From the cell containing the given text, extract its center point as [X, Y] coordinate. 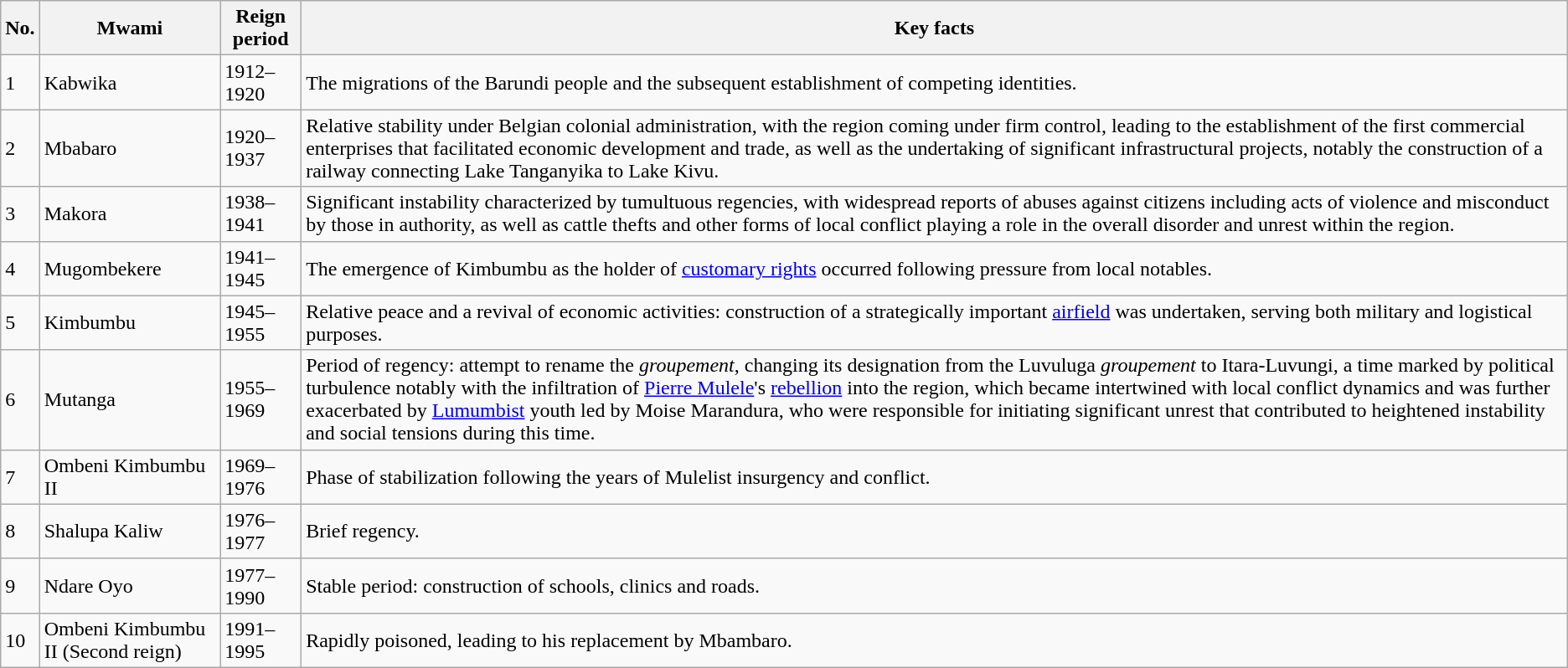
Phase of stabilization following the years of Mulelist insurgency and conflict. [935, 477]
Ombeni Kimbumbu II [130, 477]
1945–1955 [261, 323]
Ndare Oyo [130, 586]
The emergence of Kimbumbu as the holder of customary rights occurred following pressure from local notables. [935, 268]
1912–1920​ [261, 82]
Kabwika [130, 82]
1955–1969 [261, 400]
1920–1937 [261, 148]
Shalupa Kaliw [130, 531]
Kimbumbu [130, 323]
Key facts [935, 28]
No. [20, 28]
4 [20, 268]
Mugombekere [130, 268]
9 [20, 586]
8 [20, 531]
1977–1990 [261, 586]
Brief regency. [935, 531]
Reign period [261, 28]
The migrations of the Barundi people and the subsequent establishment of competing identities. [935, 82]
Rapidly poisoned, leading to his replacement by Mbambaro. [935, 640]
Mbabaro [130, 148]
1938–1941 [261, 214]
7 [20, 477]
5 [20, 323]
10 [20, 640]
1969–1976 [261, 477]
1941–1945 [261, 268]
Makora [130, 214]
Stable period: construction of schools, clinics and roads. [935, 586]
3 [20, 214]
Ombeni Kimbumbu II (Second reign) [130, 640]
Mutanga [130, 400]
2 [20, 148]
1 [20, 82]
1976–1977 [261, 531]
Mwami [130, 28]
1991–1995 [261, 640]
6 [20, 400]
